Extract the [x, y] coordinate from the center of the cell holding the provided text.  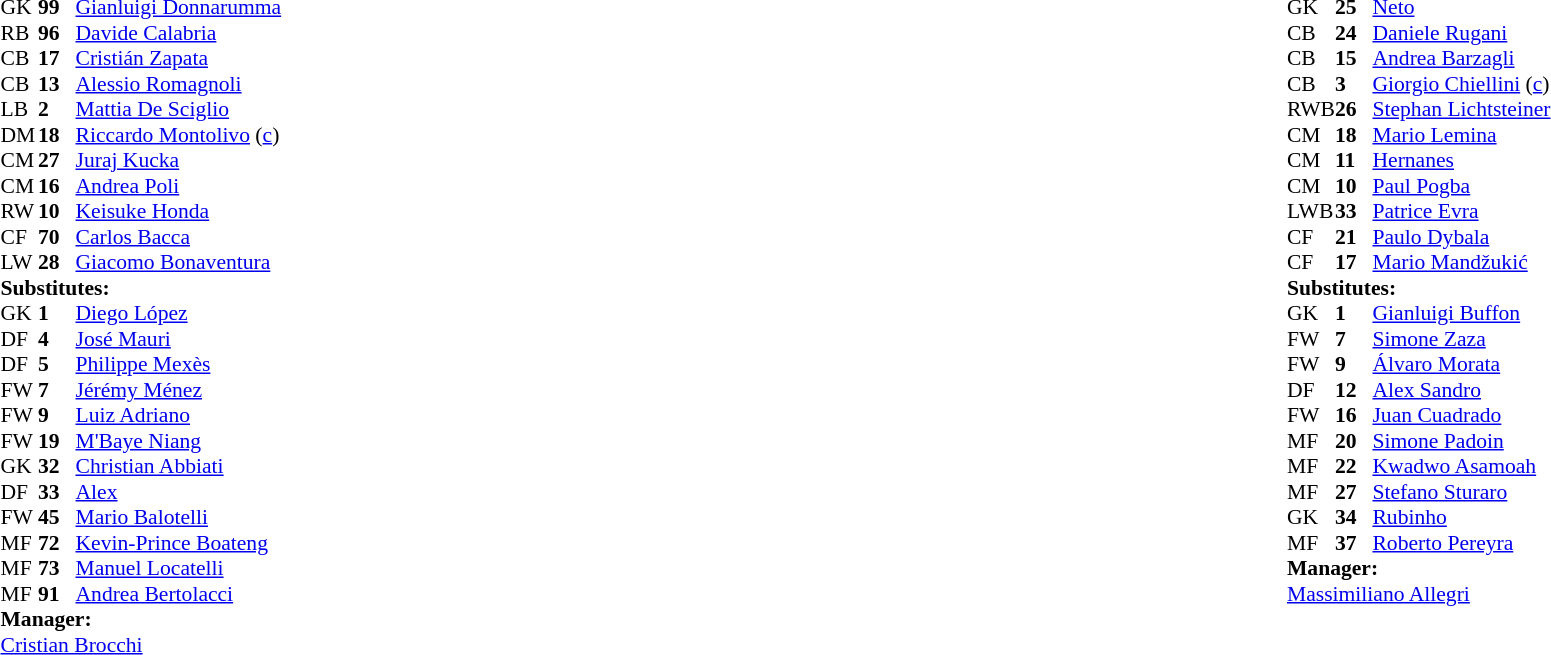
37 [1354, 543]
45 [57, 517]
32 [57, 467]
LWB [1311, 211]
22 [1354, 467]
RW [19, 211]
24 [1354, 33]
Mario Mandžukić [1461, 263]
Andrea Barzagli [1461, 59]
73 [57, 569]
4 [57, 339]
José Mauri [179, 339]
Álvaro Morata [1461, 365]
Paulo Dybala [1461, 237]
Andrea Poli [179, 186]
Massimiliano Allegri [1419, 594]
Luiz Adriano [179, 415]
Stefano Sturaro [1461, 492]
Manuel Locatelli [179, 569]
5 [57, 365]
LB [19, 109]
Diego López [179, 313]
Juan Cuadrado [1461, 415]
Daniele Rugani [1461, 33]
Roberto Pereyra [1461, 543]
RWB [1311, 109]
96 [57, 33]
Keisuke Honda [179, 211]
Patrice Evra [1461, 211]
Paul Pogba [1461, 186]
Kevin-Prince Boateng [179, 543]
Alessio Romagnoli [179, 84]
28 [57, 263]
Giacomo Bonaventura [179, 263]
RB [19, 33]
20 [1354, 441]
Juraj Kucka [179, 161]
13 [57, 84]
91 [57, 594]
Riccardo Montolivo (c) [179, 135]
Mario Lemina [1461, 135]
72 [57, 543]
Kwadwo Asamoah [1461, 467]
12 [1354, 390]
Davide Calabria [179, 33]
Simone Zaza [1461, 339]
Simone Padoin [1461, 441]
Philippe Mexès [179, 365]
Alex Sandro [1461, 390]
LW [19, 263]
3 [1354, 84]
26 [1354, 109]
Giorgio Chiellini (c) [1461, 84]
19 [57, 441]
11 [1354, 161]
34 [1354, 517]
Hernanes [1461, 161]
DM [19, 135]
Stephan Lichtsteiner [1461, 109]
70 [57, 237]
M'Baye Niang [179, 441]
Andrea Bertolacci [179, 594]
15 [1354, 59]
Christian Abbiati [179, 467]
2 [57, 109]
Mattia De Sciglio [179, 109]
Carlos Bacca [179, 237]
Rubinho [1461, 517]
Jérémy Ménez [179, 390]
Cristián Zapata [179, 59]
21 [1354, 237]
Mario Balotelli [179, 517]
Alex [179, 492]
Gianluigi Buffon [1461, 313]
